Output the [x, y] coordinate of the center of the cell containing the given text.  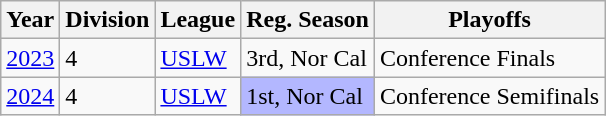
League [198, 20]
2024 [30, 96]
Reg. Season [308, 20]
Conference Semifinals [489, 96]
Year [30, 20]
3rd, Nor Cal [308, 58]
Playoffs [489, 20]
2023 [30, 58]
Division [108, 20]
Conference Finals [489, 58]
1st, Nor Cal [308, 96]
